From the cell containing the given text, extract its center point as [x, y] coordinate. 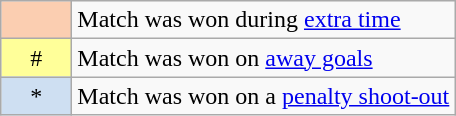
Match was won on a penalty shoot-out [264, 96]
* [36, 96]
Match was won on away goals [264, 58]
Match was won during extra time [264, 20]
# [36, 58]
